Provide the (x, y) coordinate of the cell's center where the given text is located.  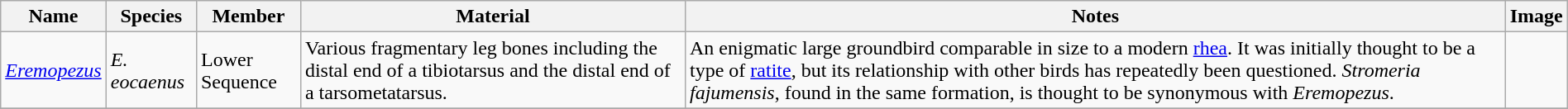
Eremopezus (54, 70)
Various fragmentary leg bones including the distal end of a tibiotarsus and the distal end of a tarsometatarsus. (493, 70)
E. eocaenus (151, 70)
Lower Sequence (248, 70)
Notes (1095, 17)
Image (1537, 17)
Material (493, 17)
Member (248, 17)
Species (151, 17)
Name (54, 17)
